Find where the given text appears and provide that cell's center as (X, Y) coordinate. 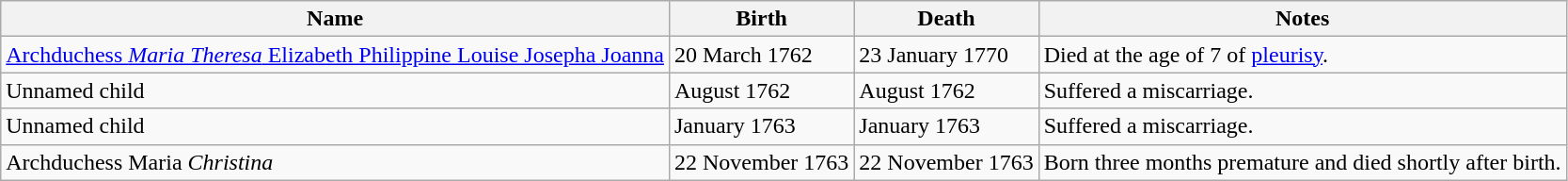
Died at the age of 7 of pleurisy. (1302, 55)
20 March 1762 (761, 55)
Death (946, 19)
Archduchess Maria Theresa Elizabeth Philippine Louise Josepha Joanna (335, 55)
Archduchess Maria Christina (335, 162)
Born three months premature and died shortly after birth. (1302, 162)
23 January 1770 (946, 55)
Notes (1302, 19)
Name (335, 19)
Birth (761, 19)
